Extract the [x, y] coordinate from the center of the cell holding the provided text.  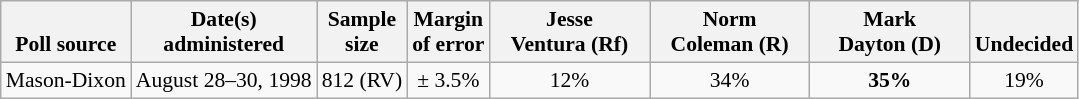
34% [730, 80]
Date(s)administered [224, 32]
Mason-Dixon [66, 80]
MarkDayton (D) [890, 32]
JesseVentura (Rf) [569, 32]
Poll source [66, 32]
± 3.5% [448, 80]
12% [569, 80]
812 (RV) [362, 80]
19% [1024, 80]
August 28–30, 1998 [224, 80]
Undecided [1024, 32]
Marginof error [448, 32]
NormColeman (R) [730, 32]
35% [890, 80]
Samplesize [362, 32]
